Extract the [x, y] coordinate from the center of the cell holding the provided text.  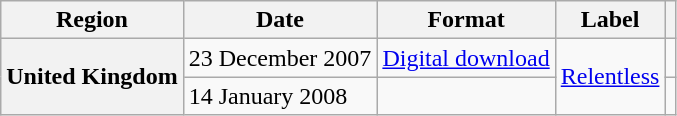
14 January 2008 [280, 96]
Date [280, 20]
23 December 2007 [280, 58]
Label [610, 20]
United Kingdom [92, 77]
Relentless [610, 77]
Digital download [466, 58]
Format [466, 20]
Region [92, 20]
